Scan for the cell matching the given text and deliver its (x, y) coordinate at center. 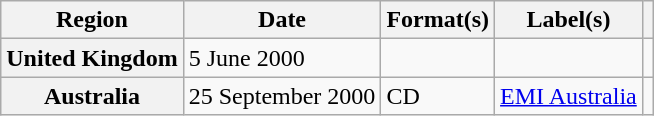
5 June 2000 (282, 58)
EMI Australia (569, 96)
CD (438, 96)
United Kingdom (92, 58)
Date (282, 20)
Australia (92, 96)
Label(s) (569, 20)
Region (92, 20)
Format(s) (438, 20)
25 September 2000 (282, 96)
